From the cell containing the given text, extract its center point as (x, y) coordinate. 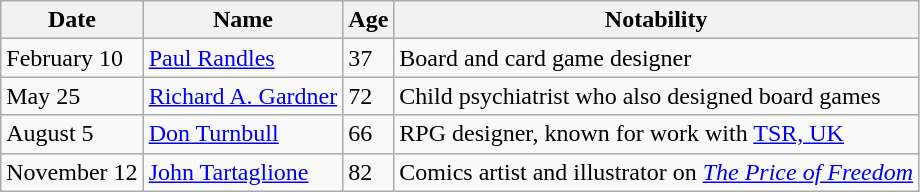
August 5 (72, 134)
Notability (656, 20)
February 10 (72, 58)
John Tartaglione (243, 172)
66 (368, 134)
Board and card game designer (656, 58)
Paul Randles (243, 58)
Comics artist and illustrator on The Price of Freedom (656, 172)
72 (368, 96)
Child psychiatrist who also designed board games (656, 96)
Age (368, 20)
Don Turnbull (243, 134)
Name (243, 20)
Richard A. Gardner (243, 96)
82 (368, 172)
RPG designer, known for work with TSR, UK (656, 134)
Date (72, 20)
November 12 (72, 172)
37 (368, 58)
May 25 (72, 96)
